Capture the cell that displays the provided text and extract its [x, y] central coordinate. 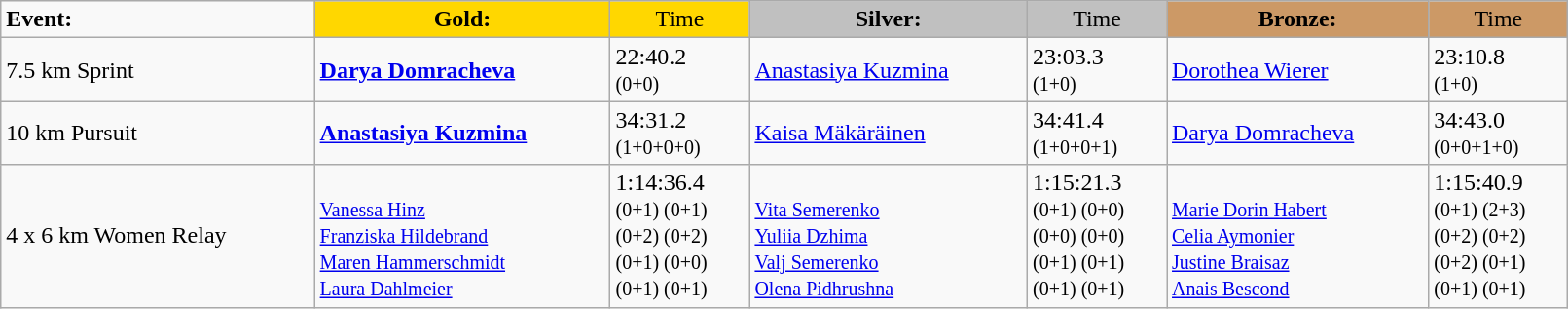
Vita SemerenkoYuliia DzhimaValj SemerenkoOlena Pidhrushna [889, 236]
34:31.2(1+0+0+0) [679, 133]
7.5 km Sprint [158, 70]
23:10.8(1+0) [1499, 70]
1:15:40.9(0+1) (2+3)(0+2) (0+2)(0+2) (0+1)(0+1) (0+1) [1499, 236]
1:15:21.3(0+1) (0+0)(0+0) (0+0)(0+1) (0+1)(0+1) (0+1) [1098, 236]
4 x 6 km Women Relay [158, 236]
Bronze: [1296, 19]
Kaisa Mäkäräinen [889, 133]
23:03.3(1+0) [1098, 70]
Dorothea Wierer [1296, 70]
10 km Pursuit [158, 133]
34:41.4(1+0+0+1) [1098, 133]
22:40.2(0+0) [679, 70]
1:14:36.4(0+1) (0+1)(0+2) (0+2)(0+1) (0+0)(0+1) (0+1) [679, 236]
Event: [158, 19]
Silver: [889, 19]
Vanessa HinzFranziska HildebrandMaren HammerschmidtLaura Dahlmeier [462, 236]
Marie Dorin HabertCelia AymonierJustine BraisazAnais Bescond [1296, 236]
Gold: [462, 19]
34:43.0(0+0+1+0) [1499, 133]
